Return the [x, y] coordinate for the center point of the cell that contains the specified text.  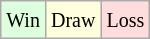
Win [24, 20]
Loss [126, 20]
Draw [72, 20]
